Pinpoint the cell where the given text exists, returning its (x, y) midpoint coordinate. 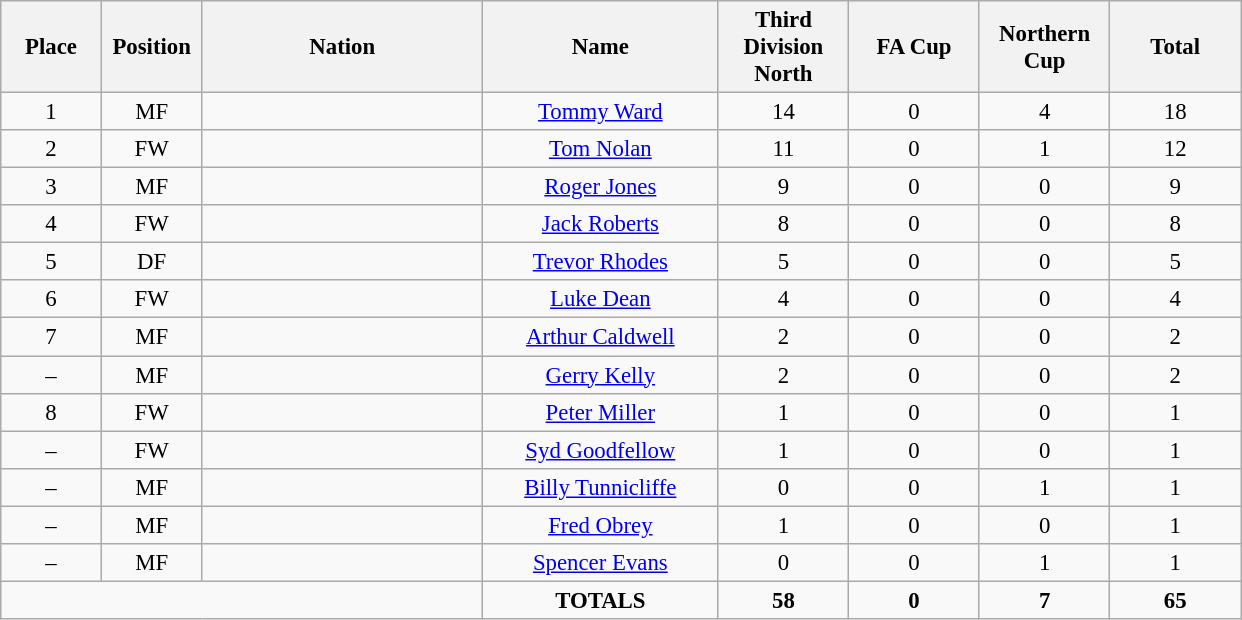
Gerry Kelly (601, 375)
Arthur Caldwell (601, 337)
Trevor Rhodes (601, 262)
Fred Obrey (601, 525)
Third Division North (784, 47)
TOTALS (601, 600)
FA Cup (914, 47)
Syd Goodfellow (601, 450)
3 (52, 187)
Spencer Evans (601, 563)
Name (601, 47)
Luke Dean (601, 299)
14 (784, 112)
Tommy Ward (601, 112)
Total (1176, 47)
Jack Roberts (601, 224)
Nation (342, 47)
DF (152, 262)
Peter Miller (601, 412)
Northern Cup (1044, 47)
Tom Nolan (601, 149)
Place (52, 47)
12 (1176, 149)
Roger Jones (601, 187)
58 (784, 600)
6 (52, 299)
11 (784, 149)
Position (152, 47)
65 (1176, 600)
Billy Tunnicliffe (601, 487)
18 (1176, 112)
